From the cell containing the given text, extract its center point as [x, y] coordinate. 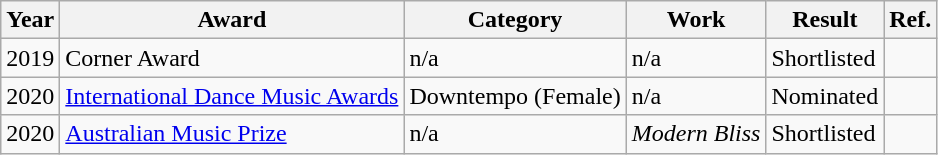
Year [30, 20]
Award [232, 20]
Modern Bliss [696, 134]
Downtempo (Female) [515, 96]
Ref. [910, 20]
Nominated [825, 96]
International Dance Music Awards [232, 96]
Work [696, 20]
Corner Award [232, 58]
Result [825, 20]
2019 [30, 58]
Category [515, 20]
Australian Music Prize [232, 134]
